Determine the (x, y) coordinate at the center of the cell enclosing the given text.  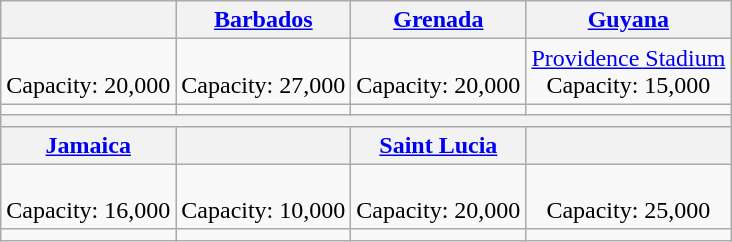
Barbados (264, 20)
Grenada (438, 20)
Providence StadiumCapacity: 15,000 (628, 72)
Capacity: 25,000 (628, 196)
Capacity: 27,000 (264, 72)
Guyana (628, 20)
Capacity: 16,000 (88, 196)
Capacity: 10,000 (264, 196)
Jamaica (88, 145)
Saint Lucia (438, 145)
